Find where the given text appears and provide that cell's center as [x, y] coordinate. 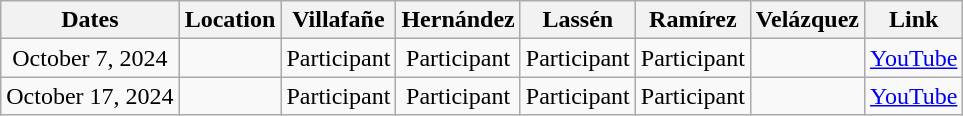
Lassén [578, 20]
Villafañe [338, 20]
October 7, 2024 [90, 58]
Velázquez [807, 20]
Hernández [458, 20]
October 17, 2024 [90, 96]
Dates [90, 20]
Link [913, 20]
Ramírez [692, 20]
Location [230, 20]
